Capture the cell that displays the provided text and extract its [x, y] central coordinate. 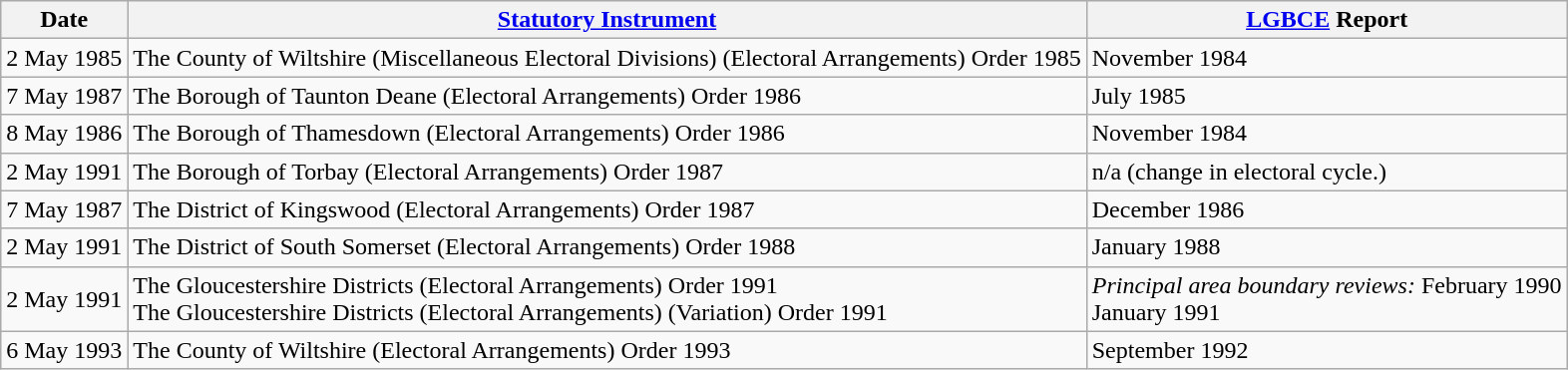
Principal area boundary reviews: February 1990 January 1991 [1327, 299]
January 1988 [1327, 247]
LGBCE Report [1327, 20]
July 1985 [1327, 96]
September 1992 [1327, 350]
December 1986 [1327, 209]
The District of Kingswood (Electoral Arrangements) Order 1987 [606, 209]
The County of Wiltshire (Electoral Arrangements) Order 1993 [606, 350]
The District of South Somerset (Electoral Arrangements) Order 1988 [606, 247]
6 May 1993 [64, 350]
8 May 1986 [64, 134]
The Gloucestershire Districts (Electoral Arrangements) Order 1991The Gloucestershire Districts (Electoral Arrangements) (Variation) Order 1991 [606, 299]
The Borough of Torbay (Electoral Arrangements) Order 1987 [606, 172]
The Borough of Thamesdown (Electoral Arrangements) Order 1986 [606, 134]
Date [64, 20]
n/a (change in electoral cycle.) [1327, 172]
The County of Wiltshire (Miscellaneous Electoral Divisions) (Electoral Arrangements) Order 1985 [606, 58]
Statutory Instrument [606, 20]
2 May 1985 [64, 58]
The Borough of Taunton Deane (Electoral Arrangements) Order 1986 [606, 96]
